Output the [x, y] coordinate of the center of the cell containing the given text.  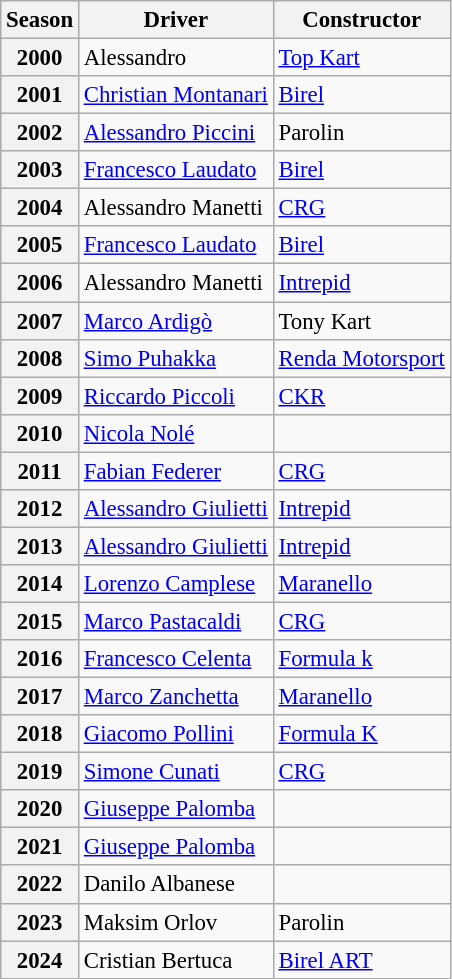
2019 [40, 772]
2013 [40, 546]
2008 [40, 358]
Tony Kart [362, 321]
2011 [40, 471]
2004 [40, 208]
Formula k [362, 659]
Constructor [362, 20]
2017 [40, 697]
Maksim Orlov [176, 922]
Season [40, 20]
2022 [40, 885]
2023 [40, 922]
2010 [40, 433]
Simone Cunati [176, 772]
Top Kart [362, 58]
2015 [40, 621]
2012 [40, 509]
2014 [40, 584]
2021 [40, 847]
Giacomo Pollini [176, 734]
2005 [40, 245]
Danilo Albanese [176, 885]
2000 [40, 58]
Cristian Bertuca [176, 960]
Alessandro Piccini [176, 133]
2003 [40, 170]
Birel ART [362, 960]
Driver [176, 20]
Riccardo Piccoli [176, 396]
2018 [40, 734]
Simo Puhakka [176, 358]
Renda Motorsport [362, 358]
2006 [40, 283]
Formula K [362, 734]
2024 [40, 960]
2020 [40, 809]
Lorenzo Camplese [176, 584]
Marco Ardigò [176, 321]
2016 [40, 659]
Nicola Nolé [176, 433]
Marco Zanchetta [176, 697]
Fabian Federer [176, 471]
CKR [362, 396]
Marco Pastacaldi [176, 621]
2009 [40, 396]
2007 [40, 321]
Christian Montanari [176, 95]
2002 [40, 133]
Alessandro [176, 58]
Francesco Celenta [176, 659]
2001 [40, 95]
